Provide the [x, y] coordinate of the cell's center where the given text is located.  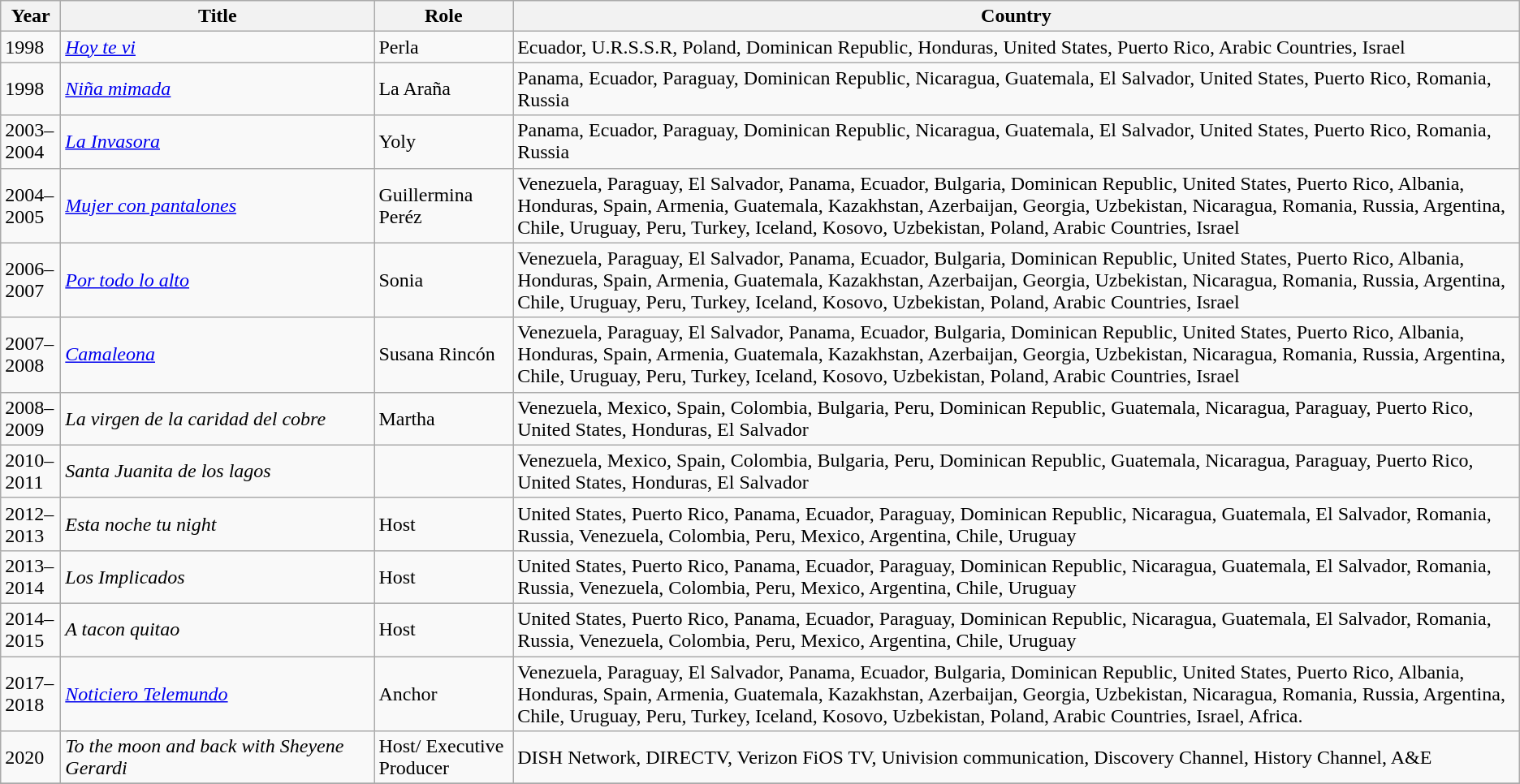
La virgen de la caridad del cobre [218, 419]
DISH Network, DIRECTV, Verizon FiOS TV, Univision communication, Discovery Channel, History Channel, A&E [1017, 758]
2006–2007 [31, 280]
Year [31, 16]
Los Implicados [218, 576]
Niña mimada [218, 89]
Title [218, 16]
2013–2014 [31, 576]
2014–2015 [31, 630]
Role [443, 16]
Noticiero Telemundo [218, 693]
2020 [31, 758]
Martha [443, 419]
2017–2018 [31, 693]
Susana Rincón [443, 355]
To the moon and back with Sheyene Gerardi [218, 758]
Camaleona [218, 355]
Esta noche tu night [218, 524]
Perla [443, 47]
2003–2004 [31, 141]
Por todo lo alto [218, 280]
Sonia [443, 280]
A tacon quitao [218, 630]
2010–2011 [31, 471]
La Invasora [218, 141]
Hoy te vi [218, 47]
Country [1017, 16]
La Araña [443, 89]
Anchor [443, 693]
2012–2013 [31, 524]
Guillermina Peréz [443, 205]
2004–2005 [31, 205]
Host/ Executive Producer [443, 758]
Ecuador, U.R.S.S.R, Poland, Dominican Republic, Honduras, United States, Puerto Rico, Arabic Countries, Israel [1017, 47]
2008–2009 [31, 419]
2007–2008 [31, 355]
Santa Juanita de los lagos [218, 471]
Yoly [443, 141]
Mujer con pantalones [218, 205]
